Identify which cell holds the provided text, then report its (X, Y) central coordinate. 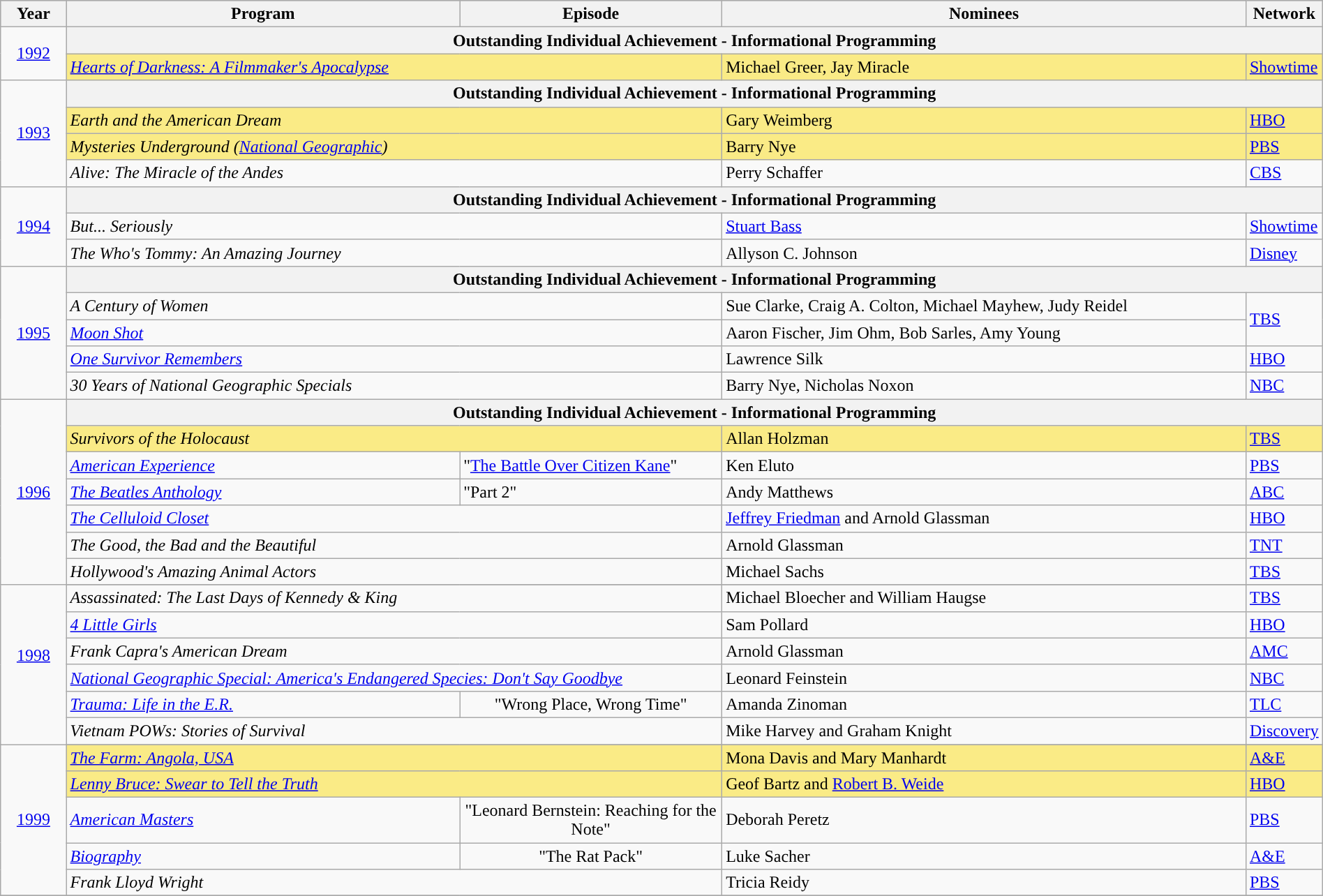
Network (1284, 14)
Year (33, 14)
Barry Nye, Nicholas Noxon (984, 386)
Sue Clarke, Craig A. Colton, Michael Mayhew, Judy Reidel (984, 306)
"The Rat Pack" (591, 856)
1995 (33, 332)
1998 (33, 664)
American Masters (263, 821)
Trauma: Life in the E.R. (263, 704)
1994 (33, 226)
1996 (33, 492)
Geof Bartz and Robert B. Weide (984, 784)
Ken Eluto (984, 465)
30 Years of National Geographic Specials (394, 386)
But... Seriously (394, 226)
Stuart Bass (984, 226)
The Farm: Angola, USA (394, 757)
Deborah Peretz (984, 821)
Mike Harvey and Graham Knight (984, 731)
Aaron Fischer, Jim Ohm, Bob Sarles, Amy Young (984, 333)
Biography (263, 856)
American Experience (263, 465)
ABC (1284, 492)
Tricia Reidy (984, 883)
CBS (1284, 173)
Program (263, 14)
TLC (1284, 704)
Amanda Zinoman (984, 704)
Allan Holzman (984, 439)
AMC (1284, 651)
Assassinated: The Last Days of Kennedy & King (394, 598)
Frank Lloyd Wright (394, 883)
Michael Sachs (984, 572)
Hearts of Darkness: A Filmmaker's Apocalypse (394, 67)
"Leonard Bernstein: Reaching for the Note" (591, 821)
Nominees (984, 14)
The Celluloid Closet (394, 518)
Earth and the American Dream (394, 120)
Michael Bloecher and William Haugse (984, 598)
Lenny Bruce: Swear to Tell the Truth (394, 784)
Sam Pollard (984, 625)
Hollywood's Amazing Animal Actors (394, 572)
TNT (1284, 545)
Mysteries Underground (National Geographic) (394, 147)
Michael Greer, Jay Miracle (984, 67)
A Century of Women (394, 306)
Moon Shot (394, 333)
Luke Sacher (984, 856)
Discovery (1284, 731)
The Good, the Bad and the Beautiful (394, 545)
National Geographic Special: America's Endangered Species: Don't Say Goodbye (394, 678)
Survivors of the Holocaust (394, 439)
Jeffrey Friedman and Arnold Glassman (984, 518)
Perry Schaffer (984, 173)
Episode (591, 14)
Vietnam POWs: Stories of Survival (394, 731)
"Wrong Place, Wrong Time" (591, 704)
Alive: The Miracle of the Andes (394, 173)
"The Battle Over Citizen Kane" (591, 465)
Leonard Feinstein (984, 678)
4 Little Girls (394, 625)
Barry Nye (984, 147)
1999 (33, 819)
Gary Weimberg (984, 120)
"Part 2" (591, 492)
Mona Davis and Mary Manhardt (984, 757)
Andy Matthews (984, 492)
1992 (33, 54)
Disney (1284, 253)
Allyson C. Johnson (984, 253)
Frank Capra's American Dream (394, 651)
The Who's Tommy: An Amazing Journey (394, 253)
One Survivor Remembers (394, 359)
1993 (33, 133)
Lawrence Silk (984, 359)
The Beatles Anthology (263, 492)
